Detect which cell encompasses the target text, then output its (x, y) center coordinate. 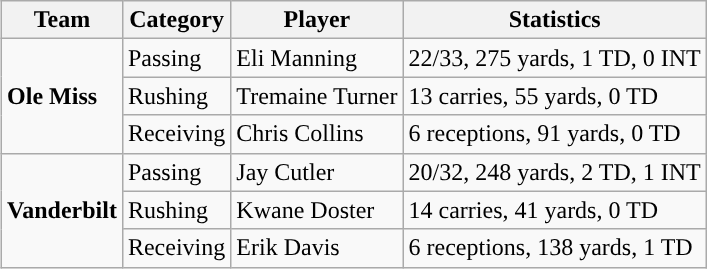
Tremaine Turner (317, 96)
Team (62, 20)
14 carries, 41 yards, 0 TD (554, 210)
6 receptions, 138 yards, 1 TD (554, 248)
Category (176, 20)
Jay Cutler (317, 172)
Erik Davis (317, 248)
20/32, 248 yards, 2 TD, 1 INT (554, 172)
Statistics (554, 20)
Eli Manning (317, 58)
Player (317, 20)
22/33, 275 yards, 1 TD, 0 INT (554, 58)
13 carries, 55 yards, 0 TD (554, 96)
Vanderbilt (62, 210)
Kwane Doster (317, 210)
Ole Miss (62, 96)
6 receptions, 91 yards, 0 TD (554, 134)
Chris Collins (317, 134)
